For the text-containing cell, return its midpoint in [X, Y] coordinate format. 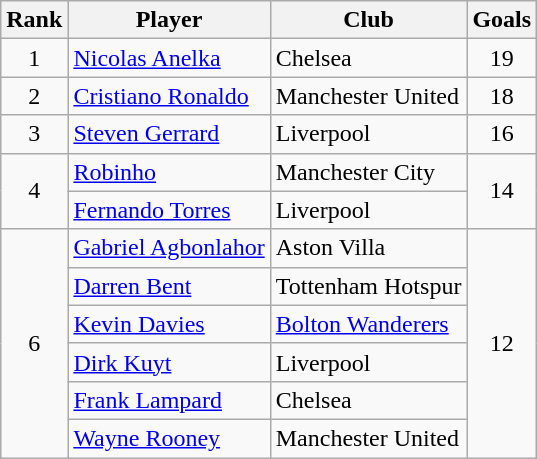
6 [34, 343]
Cristiano Ronaldo [169, 96]
Club [368, 20]
Darren Bent [169, 286]
Kevin Davies [169, 324]
Aston Villa [368, 248]
Manchester City [368, 172]
12 [502, 343]
Bolton Wanderers [368, 324]
18 [502, 96]
3 [34, 134]
Frank Lampard [169, 400]
19 [502, 58]
2 [34, 96]
Rank [34, 20]
Goals [502, 20]
1 [34, 58]
Player [169, 20]
Fernando Torres [169, 210]
Tottenham Hotspur [368, 286]
Wayne Rooney [169, 438]
Robinho [169, 172]
Gabriel Agbonlahor [169, 248]
Steven Gerrard [169, 134]
Dirk Kuyt [169, 362]
Nicolas Anelka [169, 58]
16 [502, 134]
14 [502, 191]
4 [34, 191]
